Provide the (X, Y) coordinate of the cell's center where the given text is located.  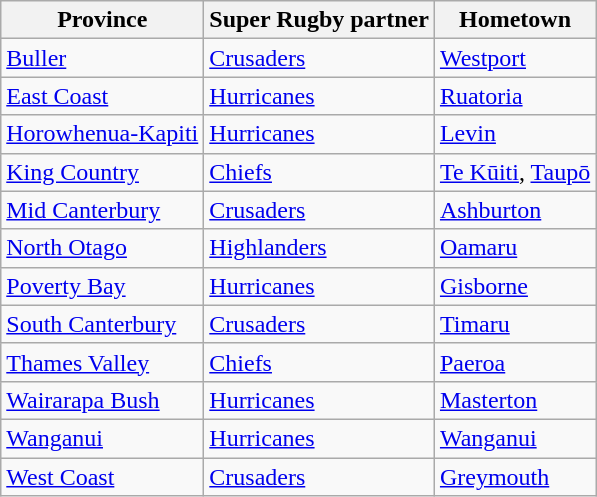
Ashburton (514, 210)
Gisborne (514, 286)
Timaru (514, 324)
Oamaru (514, 248)
Levin (514, 134)
King Country (102, 172)
Province (102, 20)
Greymouth (514, 477)
North Otago (102, 248)
Buller (102, 58)
South Canterbury (102, 324)
Thames Valley (102, 362)
Super Rugby partner (320, 20)
West Coast (102, 477)
Mid Canterbury (102, 210)
Masterton (514, 400)
Hometown (514, 20)
Poverty Bay (102, 286)
Horowhenua-Kapiti (102, 134)
Highlanders (320, 248)
Ruatoria (514, 96)
Wairarapa Bush (102, 400)
Te Kūiti, Taupō (514, 172)
Paeroa (514, 362)
Westport (514, 58)
East Coast (102, 96)
